Search for the cell housing the specified text and yield its [X, Y] center coordinate. 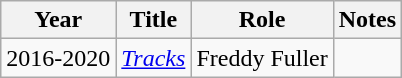
Title [154, 20]
Tracks [154, 58]
Year [58, 20]
2016-2020 [58, 58]
Freddy Fuller [262, 58]
Notes [367, 20]
Role [262, 20]
